Capture the cell that displays the provided text and extract its [x, y] central coordinate. 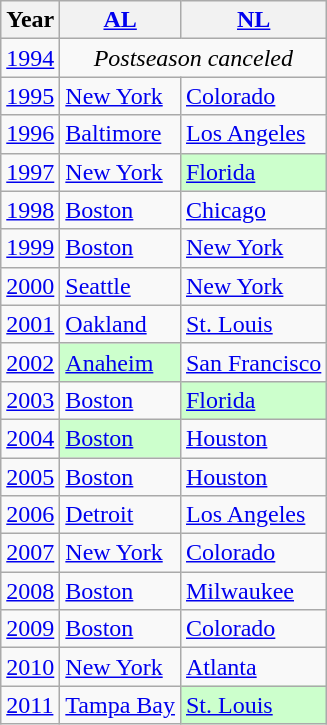
2010 [30, 667]
Seattle [120, 286]
Oakland [120, 324]
NL [253, 20]
2006 [30, 515]
1999 [30, 248]
Chicago [253, 210]
1996 [30, 134]
Baltimore [120, 134]
1994 [30, 58]
San Francisco [253, 362]
2001 [30, 324]
2003 [30, 400]
Milwaukee [253, 591]
2005 [30, 477]
Year [30, 20]
Atlanta [253, 667]
Detroit [120, 515]
2007 [30, 553]
1997 [30, 172]
2000 [30, 286]
2009 [30, 629]
2011 [30, 705]
Postseason canceled [194, 58]
Tampa Bay [120, 705]
2008 [30, 591]
2002 [30, 362]
1998 [30, 210]
1995 [30, 96]
AL [120, 20]
Anaheim [120, 362]
2004 [30, 438]
